Output the (x, y) coordinate of the center of the cell containing the given text.  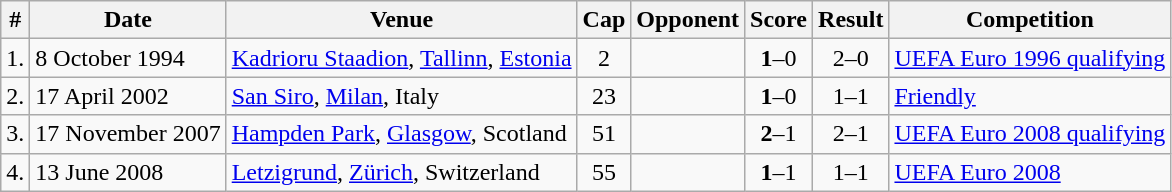
1. (16, 58)
Date (128, 20)
4. (16, 172)
23 (604, 96)
Venue (402, 20)
Opponent (688, 20)
Competition (1030, 20)
Result (851, 20)
Cap (604, 20)
UEFA Euro 2008 (1030, 172)
13 June 2008 (128, 172)
3. (16, 134)
55 (604, 172)
8 October 1994 (128, 58)
51 (604, 134)
Friendly (1030, 96)
2–0 (851, 58)
Score (779, 20)
17 April 2002 (128, 96)
UEFA Euro 1996 qualifying (1030, 58)
2 (604, 58)
17 November 2007 (128, 134)
2. (16, 96)
UEFA Euro 2008 qualifying (1030, 134)
Letzigrund, Zürich, Switzerland (402, 172)
# (16, 20)
Hampden Park, Glasgow, Scotland (402, 134)
San Siro, Milan, Italy (402, 96)
Kadrioru Staadion, Tallinn, Estonia (402, 58)
